Provide the [x, y] coordinate of the cell's center where the given text is located.  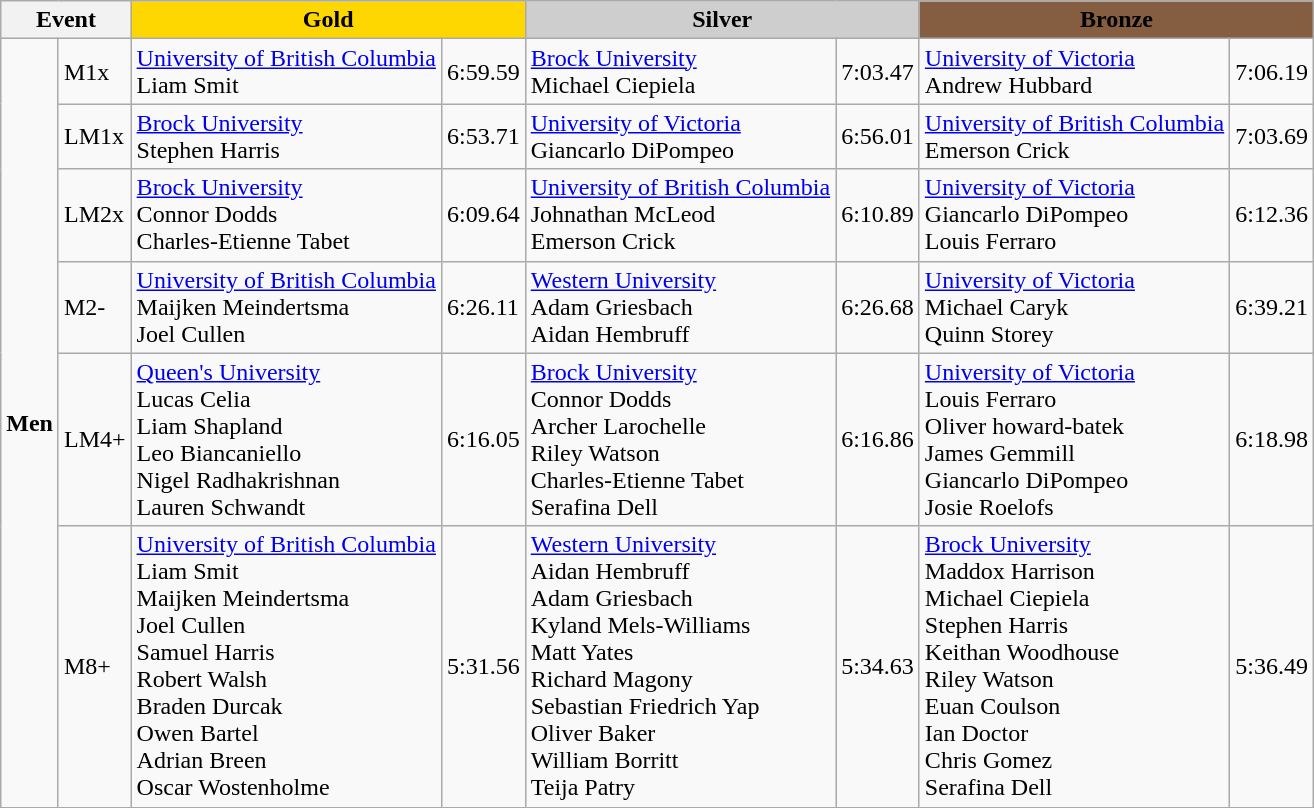
6:26.68 [878, 307]
Gold [328, 20]
5:34.63 [878, 666]
University of British ColumbiaJohnathan McLeodEmerson Crick [680, 215]
Men [30, 423]
6:56.01 [878, 136]
6:26.11 [483, 307]
5:36.49 [1272, 666]
Event [66, 20]
M1x [94, 72]
Silver [722, 20]
6:12.36 [1272, 215]
M8+ [94, 666]
6:10.89 [878, 215]
Brock UniversityConnor DoddsArcher LarochelleRiley WatsonCharles-Etienne TabetSerafina Dell [680, 440]
University of VictoriaGiancarlo DiPompeo [680, 136]
Brock UniversityMaddox HarrisonMichael CiepielaStephen HarrisKeithan WoodhouseRiley WatsonEuan CoulsonIan DoctorChris GomezSerafina Dell [1074, 666]
6:53.71 [483, 136]
LM2x [94, 215]
University of British ColumbiaLiam SmitMaijken MeindertsmaJoel CullenSamuel HarrisRobert WalshBraden DurcakOwen BartelAdrian BreenOscar Wostenholme [286, 666]
Brock UniversityConnor DoddsCharles-Etienne Tabet [286, 215]
Brock UniversityStephen Harris [286, 136]
University of British ColumbiaMaijken MeindertsmaJoel Cullen [286, 307]
University of VictoriaGiancarlo DiPompeoLouis Ferraro [1074, 215]
University of British ColumbiaLiam Smit [286, 72]
LM1x [94, 136]
Queen's UniversityLucas CeliaLiam ShaplandLeo BiancanielloNigel RadhakrishnanLauren Schwandt [286, 440]
LM4+ [94, 440]
7:06.19 [1272, 72]
7:03.47 [878, 72]
6:39.21 [1272, 307]
5:31.56 [483, 666]
Western UniversityAdam GriesbachAidan Hembruff [680, 307]
6:09.64 [483, 215]
6:59.59 [483, 72]
Brock UniversityMichael Ciepiela [680, 72]
University of VictoriaLouis FerraroOliver howard-batekJames GemmillGiancarlo DiPompeoJosie Roelofs [1074, 440]
6:16.05 [483, 440]
University of VictoriaMichael CarykQuinn Storey [1074, 307]
University of VictoriaAndrew Hubbard [1074, 72]
6:18.98 [1272, 440]
M2- [94, 307]
Bronze [1116, 20]
6:16.86 [878, 440]
University of British ColumbiaEmerson Crick [1074, 136]
7:03.69 [1272, 136]
